Output the [X, Y] coordinate of the center of the cell containing the given text.  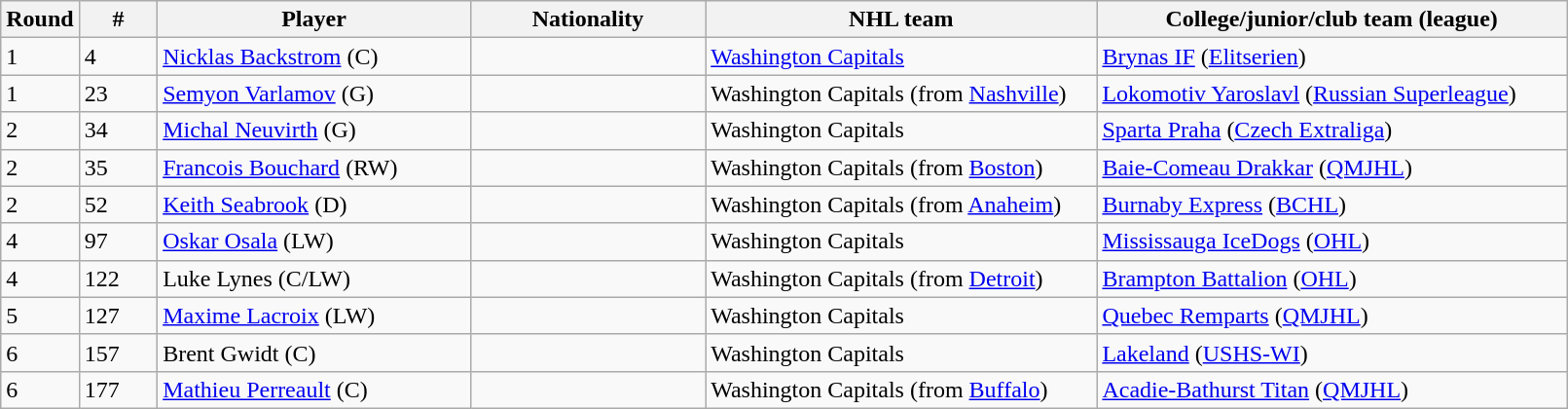
Baie-Comeau Drakkar (QMJHL) [1331, 167]
Washington Capitals (from Detroit) [901, 279]
Washington Capitals (from Boston) [901, 167]
34 [118, 130]
Acadie-Bathurst Titan (QMJHL) [1331, 390]
NHL team [901, 19]
Washington Capitals (from Buffalo) [901, 390]
Burnaby Express (BCHL) [1331, 204]
Quebec Remparts (QMJHL) [1331, 316]
Luke Lynes (C/LW) [314, 279]
Player [314, 19]
97 [118, 242]
23 [118, 93]
Nationality [588, 19]
Washington Capitals (from Nashville) [901, 93]
Michal Neuvirth (G) [314, 130]
Lokomotiv Yaroslavl (Russian Superleague) [1331, 93]
Mathieu Perreault (C) [314, 390]
Brent Gwidt (C) [314, 353]
52 [118, 204]
Maxime Lacroix (LW) [314, 316]
Washington Capitals (from Anaheim) [901, 204]
Brynas IF (Elitserien) [1331, 56]
# [118, 19]
Francois Bouchard (RW) [314, 167]
Semyon Varlamov (G) [314, 93]
College/junior/club team (league) [1331, 19]
5 [40, 316]
Keith Seabrook (D) [314, 204]
157 [118, 353]
Round [40, 19]
Mississauga IceDogs (OHL) [1331, 242]
Sparta Praha (Czech Extraliga) [1331, 130]
Lakeland (USHS-WI) [1331, 353]
177 [118, 390]
122 [118, 279]
127 [118, 316]
35 [118, 167]
Oskar Osala (LW) [314, 242]
Nicklas Backstrom (C) [314, 56]
Brampton Battalion (OHL) [1331, 279]
